Locate the cell with the specified text and output its (x, y) center coordinate. 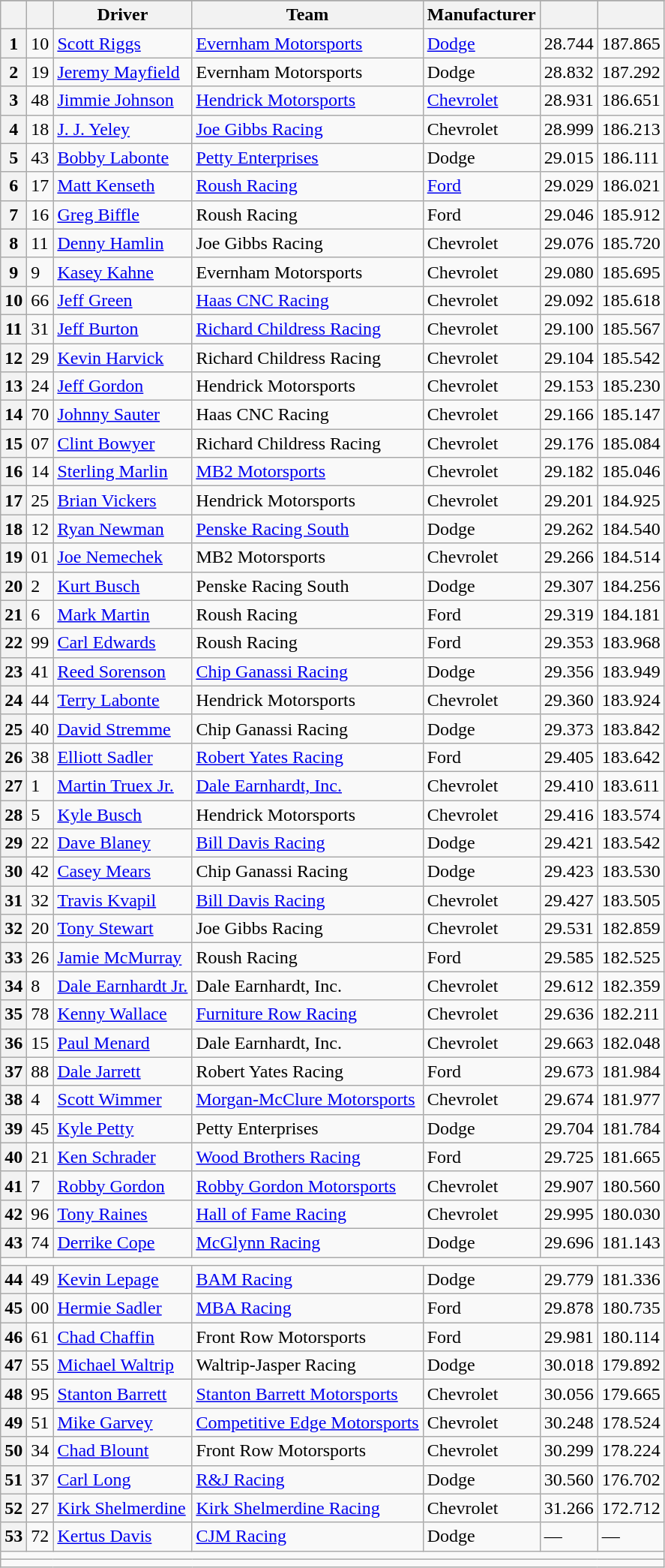
29.421 (568, 843)
39 (13, 1128)
Kyle Petty (123, 1128)
186.021 (631, 186)
Bobby Labonte (123, 158)
29.636 (568, 1014)
183.924 (631, 700)
Robby Gordon (123, 1185)
29.663 (568, 1043)
Matt Kenseth (123, 186)
Martin Truex Jr. (123, 786)
183.505 (631, 900)
Jeff Gordon (123, 386)
185.084 (631, 443)
29.319 (568, 614)
Jeff Burton (123, 329)
182.048 (631, 1043)
CJM Racing (307, 1536)
183.968 (631, 643)
183.611 (631, 786)
Chad Chaffin (123, 1337)
Kurt Busch (123, 586)
McGlynn Racing (307, 1242)
Clint Bowyer (123, 443)
07 (40, 443)
29.153 (568, 386)
29.092 (568, 300)
184.256 (631, 586)
185.542 (631, 358)
29.015 (568, 158)
R&J Racing (307, 1479)
Dale Jarrett (123, 1071)
28.744 (568, 44)
Tony Stewart (123, 929)
186.651 (631, 101)
179.665 (631, 1394)
183.542 (631, 843)
29.704 (568, 1128)
Sterling Marlin (123, 472)
Joe Nemechek (123, 557)
70 (40, 415)
187.865 (631, 44)
29.104 (568, 358)
30.056 (568, 1394)
182.859 (631, 929)
186.111 (631, 158)
46 (13, 1337)
Johnny Sauter (123, 415)
30.248 (568, 1422)
Dale Earnhardt Jr. (123, 986)
31.266 (568, 1508)
Derrike Cope (123, 1242)
Chad Blount (123, 1451)
29.029 (568, 186)
Reed Sorenson (123, 671)
29.673 (568, 1071)
Terry Labonte (123, 700)
BAM Racing (307, 1280)
Casey Mears (123, 872)
184.925 (631, 500)
29.779 (568, 1280)
74 (40, 1242)
29.373 (568, 728)
88 (40, 1071)
29.410 (568, 786)
Kyle Busch (123, 814)
Competitive Edge Motorsports (307, 1422)
3 (13, 101)
185.567 (631, 329)
Furniture Row Racing (307, 1014)
183.574 (631, 814)
29.725 (568, 1157)
29.307 (568, 586)
29.878 (568, 1308)
178.524 (631, 1422)
Kevin Lepage (123, 1280)
28.832 (568, 72)
29.585 (568, 957)
172.712 (631, 1508)
Kenny Wallace (123, 1014)
David Stremme (123, 728)
Morgan-McClure Motorsports (307, 1100)
29.696 (568, 1242)
Carl Edwards (123, 643)
Tony Raines (123, 1214)
29.046 (568, 215)
185.230 (631, 386)
29.423 (568, 872)
29.201 (568, 500)
29.360 (568, 700)
30.560 (568, 1479)
29.262 (568, 529)
185.695 (631, 272)
Jeremy Mayfield (123, 72)
181.984 (631, 1071)
J. J. Yeley (123, 129)
Mike Garvey (123, 1422)
36 (13, 1043)
185.046 (631, 472)
Hall of Fame Racing (307, 1214)
Robby Gordon Motorsports (307, 1185)
23 (13, 671)
MBA Racing (307, 1308)
29.907 (568, 1185)
Greg Biffle (123, 215)
181.336 (631, 1280)
96 (40, 1214)
183.530 (631, 872)
29.356 (568, 671)
78 (40, 1014)
30.018 (568, 1365)
181.665 (631, 1157)
Brian Vickers (123, 500)
29.176 (568, 443)
29.353 (568, 643)
29.182 (568, 472)
Kertus Davis (123, 1536)
Dave Blaney (123, 843)
72 (40, 1536)
182.211 (631, 1014)
29.531 (568, 929)
176.702 (631, 1479)
180.560 (631, 1185)
29.981 (568, 1337)
29.100 (568, 329)
185.618 (631, 300)
Carl Long (123, 1479)
Kirk Shelmerdine (123, 1508)
179.892 (631, 1365)
182.359 (631, 986)
66 (40, 300)
61 (40, 1337)
Travis Kvapil (123, 900)
185.147 (631, 415)
187.292 (631, 72)
47 (13, 1365)
180.114 (631, 1337)
29.674 (568, 1100)
29.076 (568, 243)
Denny Hamlin (123, 243)
30 (13, 872)
00 (40, 1308)
99 (40, 643)
Stanton Barrett (123, 1394)
01 (40, 557)
183.949 (631, 671)
Elliott Sadler (123, 757)
181.784 (631, 1128)
Waltrip-Jasper Racing (307, 1365)
185.720 (631, 243)
Mark Martin (123, 614)
35 (13, 1014)
Scott Riggs (123, 44)
182.525 (631, 957)
Driver (123, 15)
29.612 (568, 986)
Manufacturer (481, 15)
Hermie Sadler (123, 1308)
50 (13, 1451)
29.427 (568, 900)
29.405 (568, 757)
183.842 (631, 728)
186.213 (631, 129)
Jeff Green (123, 300)
Ken Schrader (123, 1157)
28.931 (568, 101)
184.514 (631, 557)
29.995 (568, 1214)
Wood Brothers Racing (307, 1157)
28.999 (568, 129)
185.912 (631, 215)
180.030 (631, 1214)
29.166 (568, 415)
33 (13, 957)
29.266 (568, 557)
178.224 (631, 1451)
29.416 (568, 814)
183.642 (631, 757)
Kasey Kahne (123, 272)
30.299 (568, 1451)
180.735 (631, 1308)
181.143 (631, 1242)
28 (13, 814)
Stanton Barrett Motorsports (307, 1394)
184.540 (631, 529)
Jimmie Johnson (123, 101)
13 (13, 386)
Kirk Shelmerdine Racing (307, 1508)
53 (13, 1536)
181.977 (631, 1100)
29.080 (568, 272)
Team (307, 15)
Jamie McMurray (123, 957)
52 (13, 1508)
Paul Menard (123, 1043)
Ryan Newman (123, 529)
184.181 (631, 614)
Scott Wimmer (123, 1100)
55 (40, 1365)
Michael Waltrip (123, 1365)
Kevin Harvick (123, 358)
95 (40, 1394)
